Identify which cell holds the provided text, then report its [x, y] central coordinate. 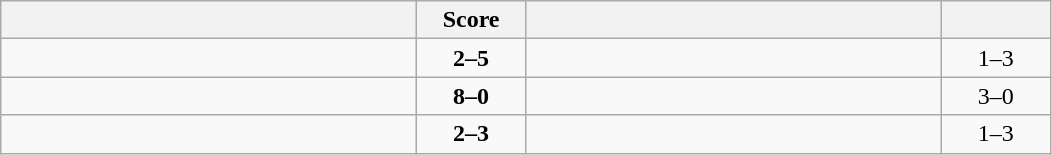
Score [472, 20]
8–0 [472, 96]
2–3 [472, 134]
2–5 [472, 58]
3–0 [996, 96]
